Locate the cell with the specified text and output its [X, Y] center coordinate. 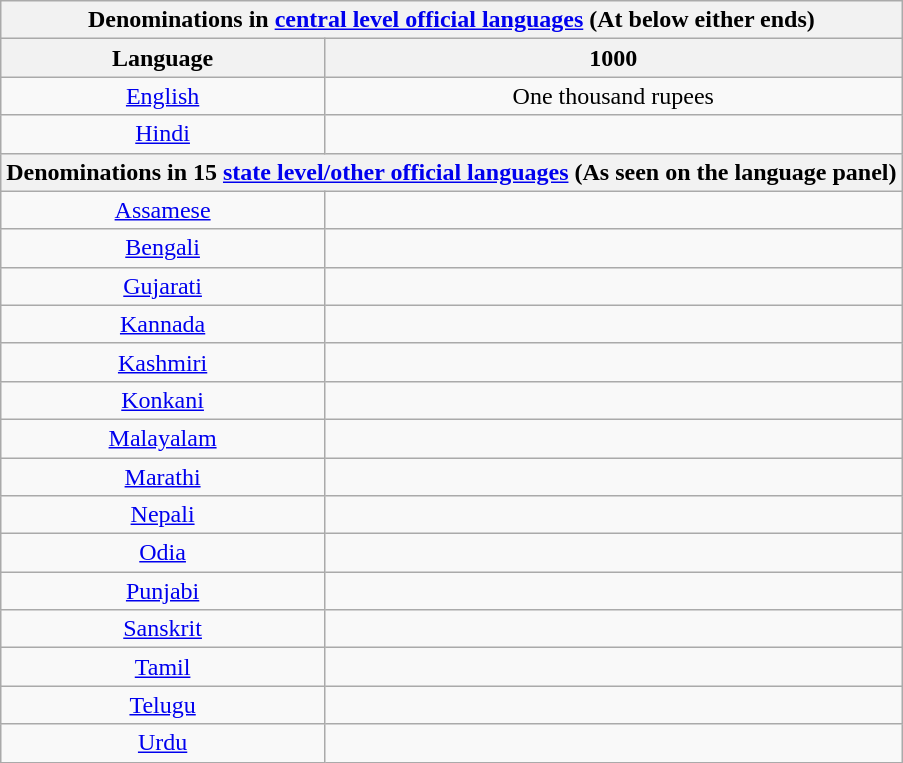
Language [163, 58]
English [163, 96]
Urdu [163, 743]
Malayalam [163, 438]
Bengali [163, 248]
One thousand rupees [613, 96]
Konkani [163, 400]
Denominations in central level official languages (At below either ends) [452, 20]
Hindi [163, 134]
1000 [613, 58]
Sanskrit [163, 629]
Kannada [163, 324]
Kashmiri [163, 362]
Gujarati [163, 286]
Odia [163, 553]
Telugu [163, 705]
Punjabi [163, 591]
Assamese [163, 210]
Denominations in 15 state level/other official languages (As seen on the language panel) [452, 172]
Tamil [163, 667]
Nepali [163, 515]
Marathi [163, 477]
